From the cell containing the given text, extract its center point as [x, y] coordinate. 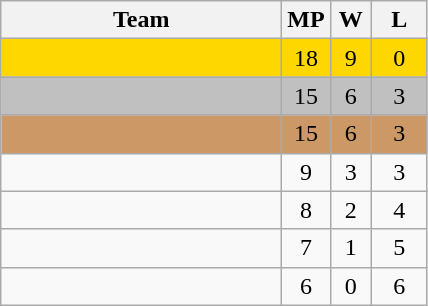
1 [350, 248]
Team [142, 20]
8 [306, 210]
7 [306, 248]
W [350, 20]
L [399, 20]
18 [306, 58]
MP [306, 20]
5 [399, 248]
2 [350, 210]
4 [399, 210]
